Return [X, Y] of the center of cell containing provided text 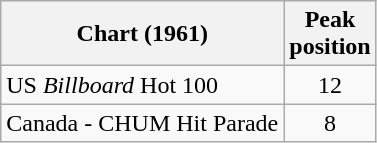
8 [330, 123]
US Billboard Hot 100 [142, 85]
Peakposition [330, 34]
Chart (1961) [142, 34]
12 [330, 85]
Canada - CHUM Hit Parade [142, 123]
